Pinpoint the cell where the given text exists, returning its (X, Y) midpoint coordinate. 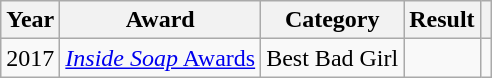
2017 (30, 58)
Inside Soap Awards (160, 58)
Year (30, 20)
Category (332, 20)
Result (442, 20)
Best Bad Girl (332, 58)
Award (160, 20)
